Provide the [x, y] coordinate of the cell's center where the given text is located.  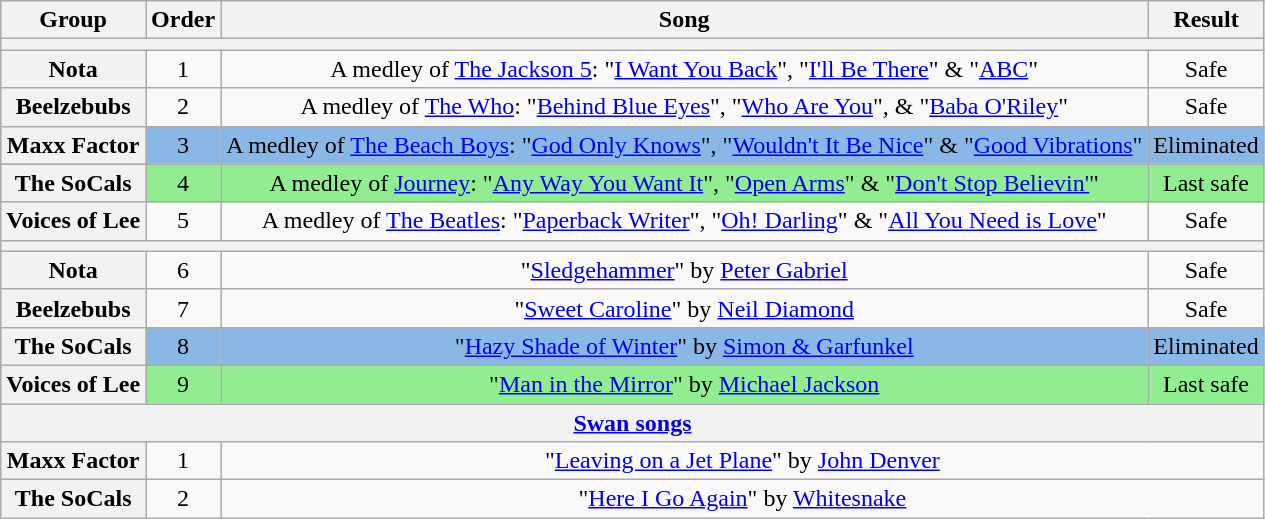
"Sledgehammer" by Peter Gabriel [684, 270]
7 [184, 308]
8 [184, 346]
A medley of The Who: "Behind Blue Eyes", "Who Are You", & "Baba O'Riley" [684, 107]
5 [184, 221]
"Leaving on a Jet Plane" by John Denver [743, 461]
6 [184, 270]
"Hazy Shade of Winter" by Simon & Garfunkel [684, 346]
9 [184, 384]
Result [1206, 20]
A medley of The Beatles: "Paperback Writer", "Oh! Darling" & "All You Need is Love" [684, 221]
Swan songs [632, 423]
A medley of The Jackson 5: "I Want You Back", "I'll Be There" & "ABC" [684, 69]
A medley of The Beach Boys: "God Only Knows", "Wouldn't It Be Nice" & "Good Vibrations" [684, 145]
"Man in the Mirror" by Michael Jackson [684, 384]
Order [184, 20]
A medley of Journey: "Any Way You Want It", "Open Arms" & "Don't Stop Believin'" [684, 183]
Group [74, 20]
4 [184, 183]
Song [684, 20]
"Sweet Caroline" by Neil Diamond [684, 308]
"Here I Go Again" by Whitesnake [743, 499]
3 [184, 145]
